Scan for the cell matching the given text and deliver its [X, Y] coordinate at center. 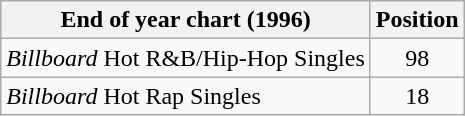
18 [417, 96]
98 [417, 58]
Billboard Hot Rap Singles [186, 96]
Billboard Hot R&B/Hip-Hop Singles [186, 58]
Position [417, 20]
End of year chart (1996) [186, 20]
